Return the (x, y) coordinate for the center point of the cell that contains the specified text.  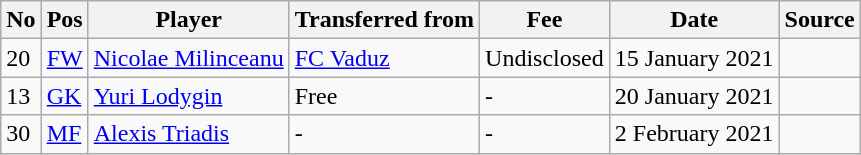
FW (64, 58)
No (21, 20)
Pos (64, 20)
20 January 2021 (694, 96)
13 (21, 96)
30 (21, 134)
GK (64, 96)
Fee (545, 20)
Transferred from (384, 20)
MF (64, 134)
Nicolae Milinceanu (188, 58)
Player (188, 20)
Date (694, 20)
Undisclosed (545, 58)
15 January 2021 (694, 58)
Free (384, 96)
Alexis Triadis (188, 134)
Source (820, 20)
Yuri Lodygin (188, 96)
2 February 2021 (694, 134)
FC Vaduz (384, 58)
20 (21, 58)
